Pinpoint the cell where the given text exists, returning its (x, y) midpoint coordinate. 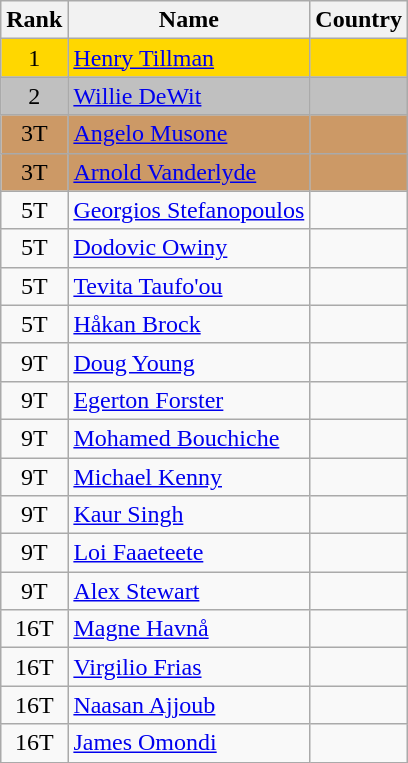
Rank (34, 20)
Naasan Ajjoub (189, 705)
Dodovic Owiny (189, 248)
1 (34, 58)
Virgilio Frias (189, 667)
Loi Faaeteete (189, 553)
Angelo Musone (189, 134)
Egerton Forster (189, 400)
Doug Young (189, 362)
Håkan Brock (189, 324)
Arnold Vanderlyde (189, 172)
2 (34, 96)
Henry Tillman (189, 58)
Magne Havnå (189, 629)
Kaur Singh (189, 515)
Georgios Stefanopoulos (189, 210)
James Omondi (189, 743)
Country (359, 20)
Alex Stewart (189, 591)
Tevita Taufo'ou (189, 286)
Willie DeWit (189, 96)
Mohamed Bouchiche (189, 438)
Michael Kenny (189, 477)
Name (189, 20)
